Pinpoint the cell where the given text exists, returning its (x, y) midpoint coordinate. 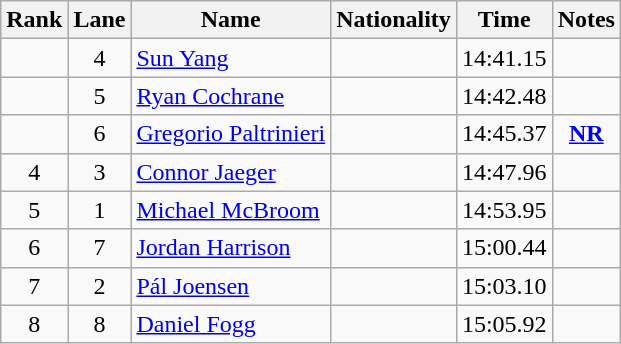
1 (100, 210)
14:53.95 (504, 210)
NR (586, 134)
Lane (100, 20)
14:47.96 (504, 172)
14:41.15 (504, 58)
Jordan Harrison (231, 248)
Pál Joensen (231, 286)
15:05.92 (504, 324)
14:45.37 (504, 134)
Daniel Fogg (231, 324)
15:03.10 (504, 286)
Nationality (394, 20)
Connor Jaeger (231, 172)
Michael McBroom (231, 210)
Time (504, 20)
Rank (34, 20)
14:42.48 (504, 96)
Gregorio Paltrinieri (231, 134)
Ryan Cochrane (231, 96)
15:00.44 (504, 248)
3 (100, 172)
Sun Yang (231, 58)
Name (231, 20)
Notes (586, 20)
2 (100, 286)
